Find where the given text appears and provide that cell's center as [X, Y] coordinate. 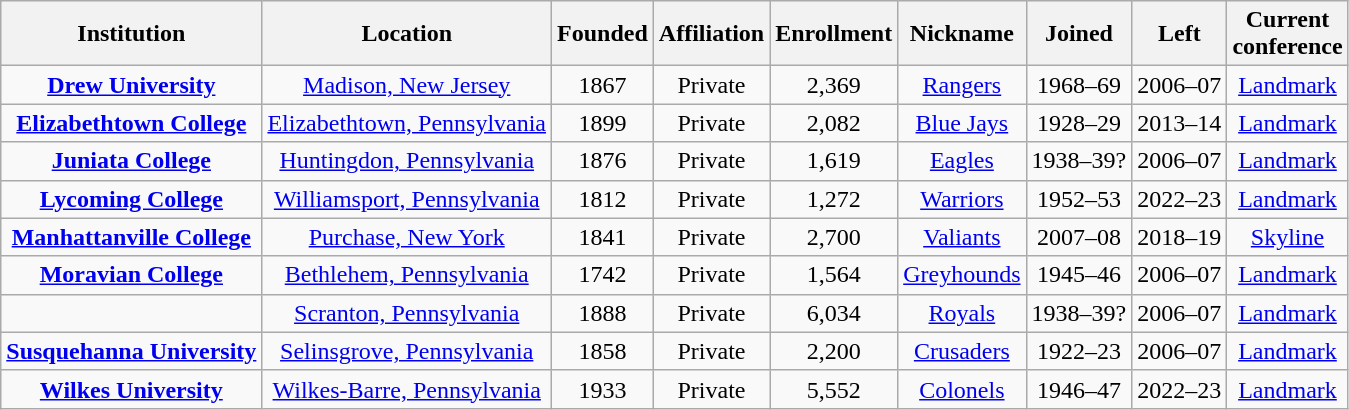
Moravian College [132, 275]
Juniata College [132, 161]
Affiliation [711, 34]
Elizabethtown, Pennsylvania [407, 123]
1945–46 [1079, 275]
Rangers [962, 85]
Scranton, Pennsylvania [407, 313]
2,369 [834, 85]
Lycoming College [132, 199]
1888 [603, 313]
Blue Jays [962, 123]
2,082 [834, 123]
Skyline [1288, 237]
5,552 [834, 389]
1858 [603, 351]
Founded [603, 34]
6,034 [834, 313]
2,200 [834, 351]
2013–14 [1180, 123]
Currentconference [1288, 34]
2018–19 [1180, 237]
Warriors [962, 199]
Valiants [962, 237]
1,564 [834, 275]
1867 [603, 85]
Susquehanna University [132, 351]
Selinsgrove, Pennsylvania [407, 351]
Williamsport, Pennsylvania [407, 199]
Joined [1079, 34]
1742 [603, 275]
1922–23 [1079, 351]
1841 [603, 237]
1,272 [834, 199]
Elizabethtown College [132, 123]
Wilkes University [132, 389]
Institution [132, 34]
1968–69 [1079, 85]
Nickname [962, 34]
Location [407, 34]
Wilkes-Barre, Pennsylvania [407, 389]
Colonels [962, 389]
2,700 [834, 237]
Enrollment [834, 34]
1952–53 [1079, 199]
2007–08 [1079, 237]
Madison, New Jersey [407, 85]
Eagles [962, 161]
1,619 [834, 161]
Royals [962, 313]
Bethlehem, Pennsylvania [407, 275]
Manhattanville College [132, 237]
Purchase, New York [407, 237]
1876 [603, 161]
1812 [603, 199]
1946–47 [1079, 389]
1933 [603, 389]
1899 [603, 123]
Huntingdon, Pennsylvania [407, 161]
1928–29 [1079, 123]
Left [1180, 34]
Crusaders [962, 351]
Drew University [132, 85]
Greyhounds [962, 275]
